From the cell containing the given text, extract its center point as [X, Y] coordinate. 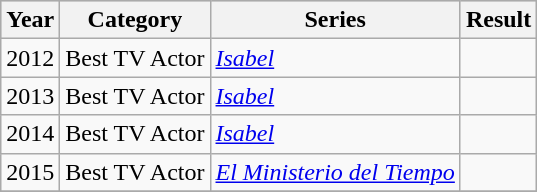
Year [30, 20]
2014 [30, 134]
Result [498, 20]
2015 [30, 172]
Category [135, 20]
El Ministerio del Tiempo [335, 172]
2013 [30, 96]
Series [335, 20]
2012 [30, 58]
